Search for the cell housing the specified text and yield its [x, y] center coordinate. 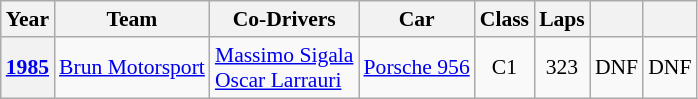
Class [504, 19]
323 [562, 68]
Laps [562, 19]
Team [132, 19]
Massimo Sigala Oscar Larrauri [284, 68]
1985 [28, 68]
C1 [504, 68]
Co-Drivers [284, 19]
Brun Motorsport [132, 68]
Car [417, 19]
Year [28, 19]
Porsche 956 [417, 68]
